Output the (X, Y) coordinate of the center of the cell containing the given text.  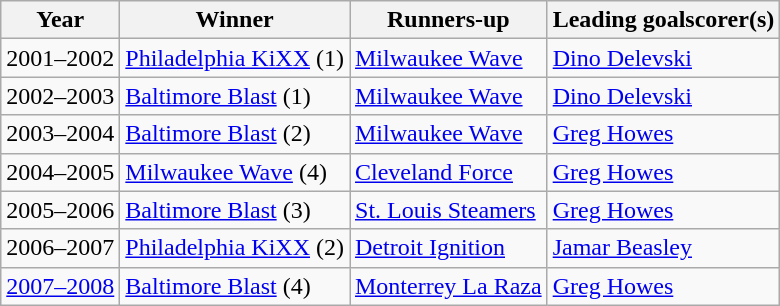
2006–2007 (60, 248)
Baltimore Blast (3) (235, 210)
Winner (235, 20)
Year (60, 20)
2004–2005 (60, 172)
2003–2004 (60, 134)
Cleveland Force (449, 172)
2005–2006 (60, 210)
2002–2003 (60, 96)
Detroit Ignition (449, 248)
Milwaukee Wave (4) (235, 172)
Runners-up (449, 20)
Philadelphia KiXX (2) (235, 248)
Leading goalscorer(s) (664, 20)
Baltimore Blast (1) (235, 96)
Monterrey La Raza (449, 286)
2007–2008 (60, 286)
Philadelphia KiXX (1) (235, 58)
2001–2002 (60, 58)
Baltimore Blast (2) (235, 134)
Jamar Beasley (664, 248)
Baltimore Blast (4) (235, 286)
St. Louis Steamers (449, 210)
